From the cell containing the given text, extract its center point as (x, y) coordinate. 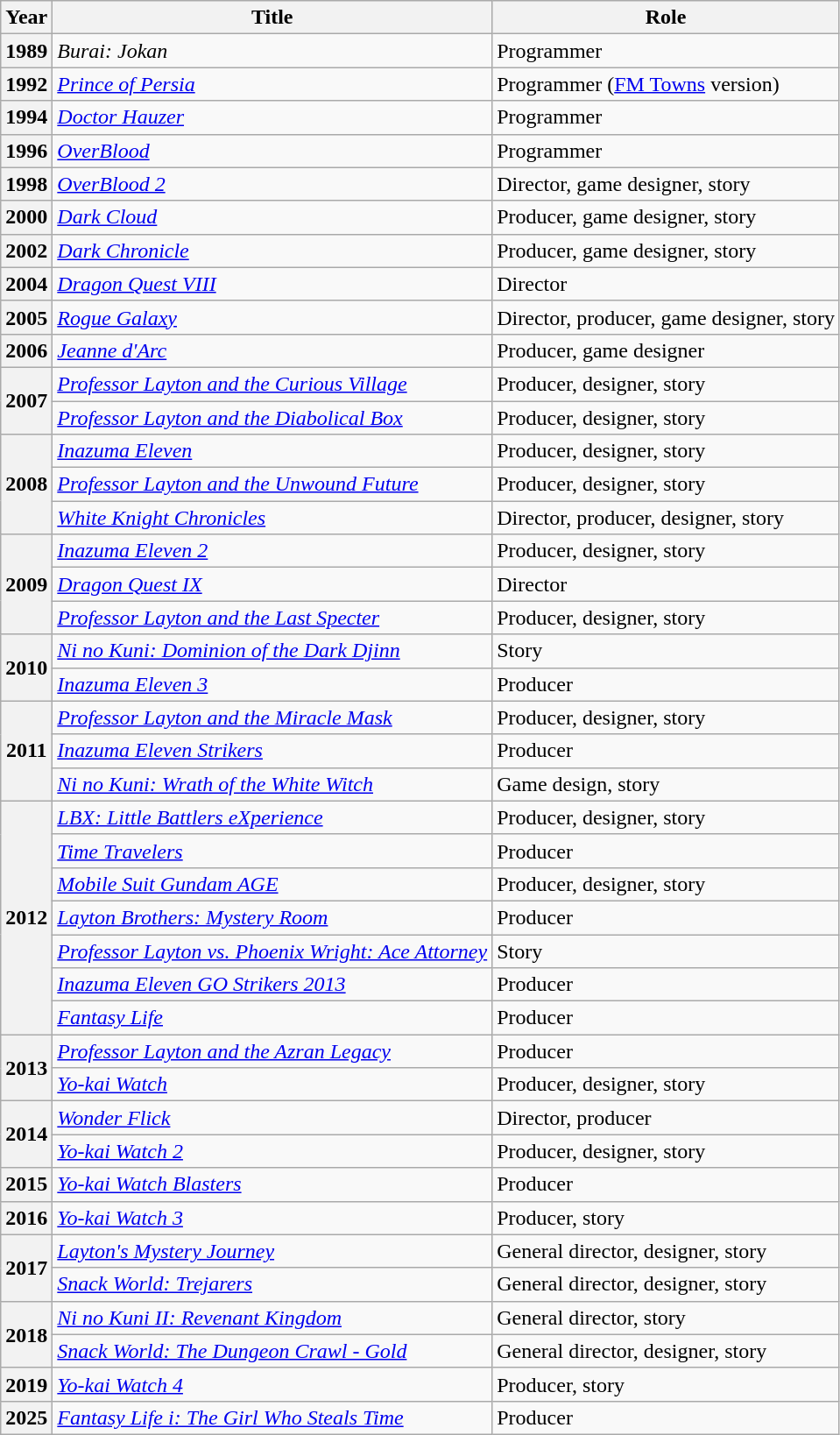
Inazuma Eleven 2 (272, 551)
Director, producer (666, 1118)
Rogue Galaxy (272, 317)
Mobile Suit Gundam AGE (272, 884)
Jeanne d'Arc (272, 350)
2000 (26, 217)
Professor Layton vs. Phoenix Wright: Ace Attorney (272, 951)
Yo-kai Watch 2 (272, 1151)
Programmer (FM Towns version) (666, 84)
Yo-kai Watch Blasters (272, 1184)
General director, story (666, 1318)
Dark Cloud (272, 217)
Producer, game designer (666, 350)
Year (26, 18)
2009 (26, 584)
2005 (26, 317)
Snack World: The Dungeon Crawl - Gold (272, 1351)
Layton's Mystery Journey (272, 1251)
OverBlood (272, 151)
2010 (26, 668)
Professor Layton and the Azran Legacy (272, 1051)
Fantasy Life i: The Girl Who Steals Time (272, 1417)
2011 (26, 751)
2018 (26, 1334)
Prince of Persia (272, 84)
Game design, story (666, 784)
Burai: Jokan (272, 51)
2004 (26, 284)
Layton Brothers: Mystery Room (272, 917)
1989 (26, 51)
OverBlood 2 (272, 184)
2017 (26, 1268)
Dragon Quest VIII (272, 284)
1992 (26, 84)
Role (666, 18)
Professor Layton and the Unwound Future (272, 484)
2012 (26, 917)
Yo-kai Watch 4 (272, 1384)
Doctor Hauzer (272, 117)
2008 (26, 484)
LBX: Little Battlers eXperience (272, 817)
1994 (26, 117)
2002 (26, 251)
Professor Layton and the Last Specter (272, 618)
Dark Chronicle (272, 251)
Inazuma Eleven Strikers (272, 751)
2014 (26, 1135)
Time Travelers (272, 851)
2019 (26, 1384)
1996 (26, 151)
Director, game designer, story (666, 184)
Fantasy Life (272, 1018)
2015 (26, 1184)
Wonder Flick (272, 1118)
Snack World: Trejarers (272, 1284)
Inazuma Eleven 3 (272, 684)
Professor Layton and the Curious Village (272, 384)
2013 (26, 1068)
Director, producer, designer, story (666, 518)
Director, producer, game designer, story (666, 317)
Dragon Quest IX (272, 584)
2025 (26, 1417)
Professor Layton and the Diabolical Box (272, 418)
Inazuma Eleven GO Strikers 2013 (272, 985)
2016 (26, 1218)
Ni no Kuni II: Revenant Kingdom (272, 1318)
Ni no Kuni: Dominion of the Dark Djinn (272, 651)
Title (272, 18)
Professor Layton and the Miracle Mask (272, 717)
White Knight Chronicles (272, 518)
Inazuma Eleven (272, 451)
1998 (26, 184)
2006 (26, 350)
2007 (26, 400)
Ni no Kuni: Wrath of the White Witch (272, 784)
Yo-kai Watch (272, 1085)
Yo-kai Watch 3 (272, 1218)
